For the text-containing cell, return its midpoint in [x, y] coordinate format. 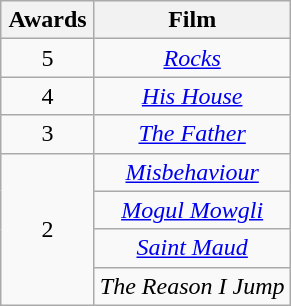
Rocks [192, 58]
Saint Maud [192, 248]
4 [48, 96]
2 [48, 229]
Awards [48, 20]
His House [192, 96]
The Father [192, 134]
Misbehaviour [192, 172]
5 [48, 58]
Mogul Mowgli [192, 210]
The Reason I Jump [192, 286]
Film [192, 20]
3 [48, 134]
